Find where the given text appears and provide that cell's center as (X, Y) coordinate. 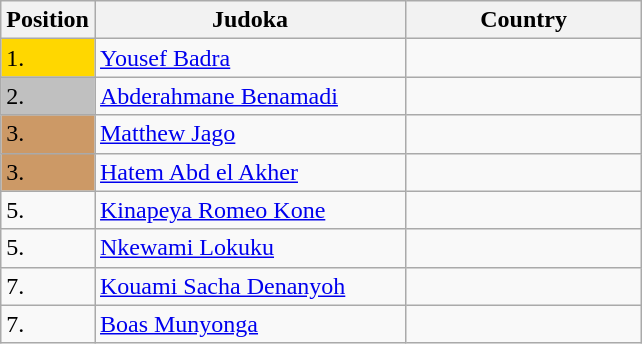
Yousef Badra (250, 58)
Nkewami Lokuku (250, 248)
Judoka (250, 20)
Abderahmane Benamadi (250, 96)
Country (524, 20)
Kinapeya Romeo Kone (250, 210)
Boas Munyonga (250, 324)
Matthew Jago (250, 134)
Hatem Abd el Akher (250, 172)
2. (48, 96)
Position (48, 20)
Kouami Sacha Denanyoh (250, 286)
1. (48, 58)
